Return the [x, y] coordinate for the center point of the cell that contains the specified text.  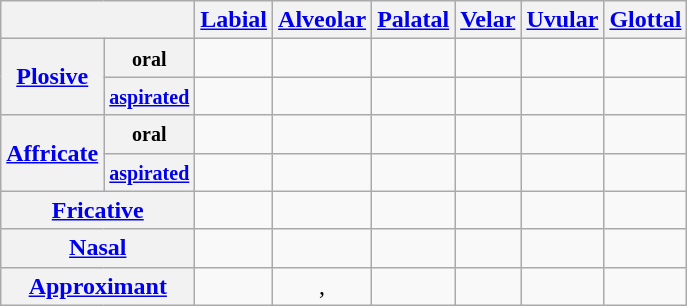
Labial [234, 20]
Nasal [98, 248]
Palatal [414, 20]
Affricate [52, 153]
Alveolar [322, 20]
Glottal [646, 20]
Uvular [562, 20]
, [322, 286]
Fricative [98, 210]
Plosive [52, 77]
Approximant [98, 286]
Velar [488, 20]
